Locate the cell with the specified text and output its [X, Y] center coordinate. 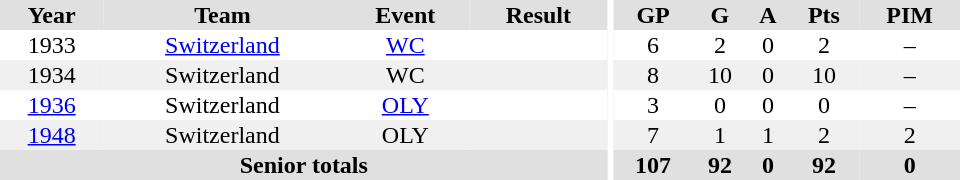
1936 [52, 105]
1934 [52, 75]
G [720, 15]
Pts [824, 15]
GP [654, 15]
Senior totals [304, 165]
Result [538, 15]
Event [406, 15]
7 [654, 135]
1948 [52, 135]
A [768, 15]
6 [654, 45]
PIM [910, 15]
3 [654, 105]
1933 [52, 45]
8 [654, 75]
Team [222, 15]
Year [52, 15]
107 [654, 165]
